Capture the cell that displays the provided text and extract its [x, y] central coordinate. 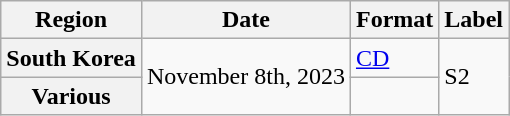
November 8th, 2023 [246, 77]
Various [72, 96]
Date [246, 20]
Format [394, 20]
Label [474, 20]
CD [394, 58]
South Korea [72, 58]
Region [72, 20]
S2 [474, 77]
